Search for the cell housing the specified text and yield its [x, y] center coordinate. 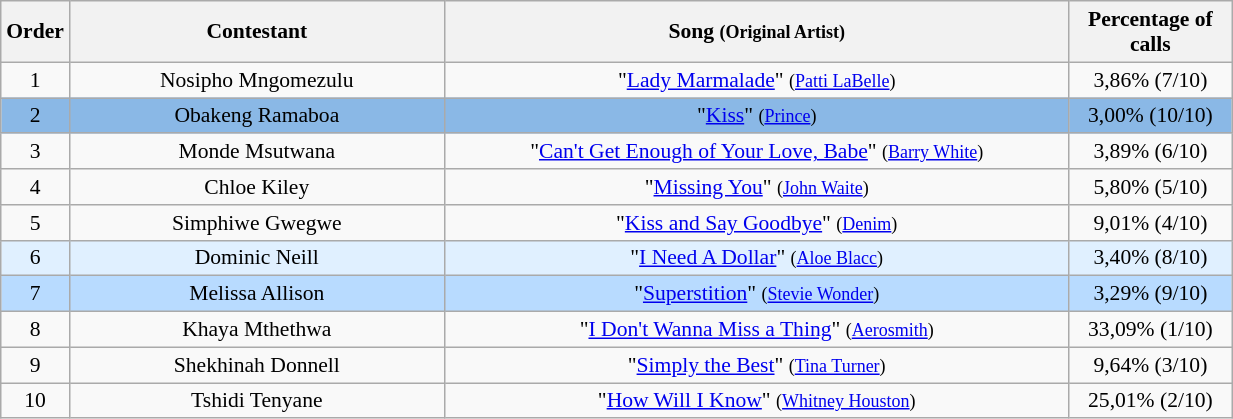
Simphiwe Gwegwe [256, 223]
3,40% (8/10) [1150, 258]
Chloe Kiley [256, 187]
Obakeng Ramaboa [256, 116]
33,09% (1/10) [1150, 330]
Monde Msutwana [256, 152]
"Simply the Best" (Tina Turner) [756, 365]
3,00% (10/10) [1150, 116]
Nosipho Mngomezulu [256, 80]
"How Will I Know" (Whitney Houston) [756, 401]
4 [36, 187]
"Missing You" (John Waite) [756, 187]
"Kiss" (Prince) [756, 116]
9,01% (4/10) [1150, 223]
7 [36, 294]
1 [36, 80]
25,01% (2/10) [1150, 401]
9 [36, 365]
Tshidi Tenyane [256, 401]
3 [36, 152]
10 [36, 401]
9,64% (3/10) [1150, 365]
Song (Original Artist) [756, 32]
3,89% (6/10) [1150, 152]
5 [36, 223]
6 [36, 258]
8 [36, 330]
Dominic Neill [256, 258]
Contestant [256, 32]
"Can't Get Enough of Your Love, Babe" (Barry White) [756, 152]
Khaya Mthethwa [256, 330]
"Lady Marmalade" (Patti LaBelle) [756, 80]
"I Need A Dollar" (Aloe Blacc) [756, 258]
"Kiss and Say Goodbye" (Denim) [756, 223]
"Superstition" (Stevie Wonder) [756, 294]
Shekhinah Donnell [256, 365]
"I Don't Wanna Miss a Thing" (Aerosmith) [756, 330]
Melissa Allison [256, 294]
2 [36, 116]
3,29% (9/10) [1150, 294]
Order [36, 32]
Percentage of calls [1150, 32]
3,86% (7/10) [1150, 80]
5,80% (5/10) [1150, 187]
